Identify which cell holds the provided text, then report its (X, Y) central coordinate. 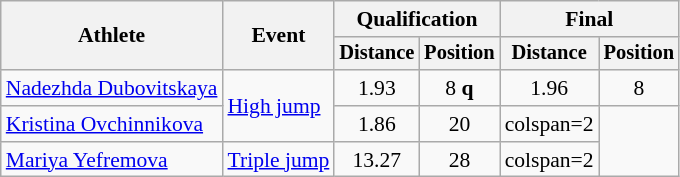
Nadezhda Dubovitskaya (112, 88)
Kristina Ovchinnikova (112, 124)
Athlete (112, 36)
High jump (278, 106)
1.96 (550, 88)
8 q (459, 88)
Final (590, 19)
Event (278, 36)
1.93 (376, 88)
colspan=2 (550, 124)
Qualification (416, 19)
20 (459, 124)
8 (639, 88)
1.86 (376, 124)
